Extract the (x, y) coordinate from the center of the cell holding the provided text.  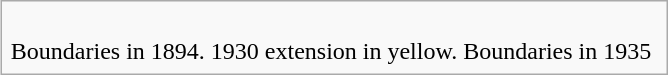
Boundaries in 1935 (558, 38)
Boundaries in 1894. 1930 extension in yellow. (234, 38)
